Return the (X, Y) coordinate for the center point of the cell that contains the specified text.  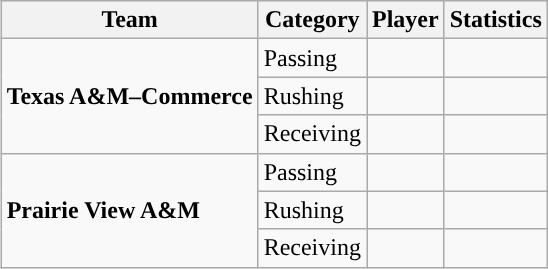
Category (312, 20)
Prairie View A&M (130, 210)
Team (130, 20)
Texas A&M–Commerce (130, 96)
Statistics (496, 20)
Player (405, 20)
